Capture the cell that displays the provided text and extract its [X, Y] central coordinate. 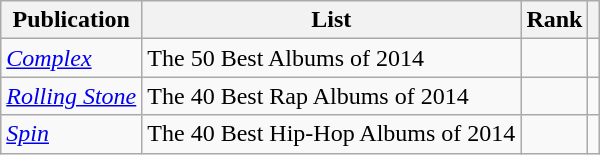
Rank [554, 20]
Complex [72, 58]
Rolling Stone [72, 96]
Publication [72, 20]
The 50 Best Albums of 2014 [332, 58]
List [332, 20]
The 40 Best Hip-Hop Albums of 2014 [332, 134]
The 40 Best Rap Albums of 2014 [332, 96]
Spin [72, 134]
